Locate the cell with the specified text and output its (X, Y) center coordinate. 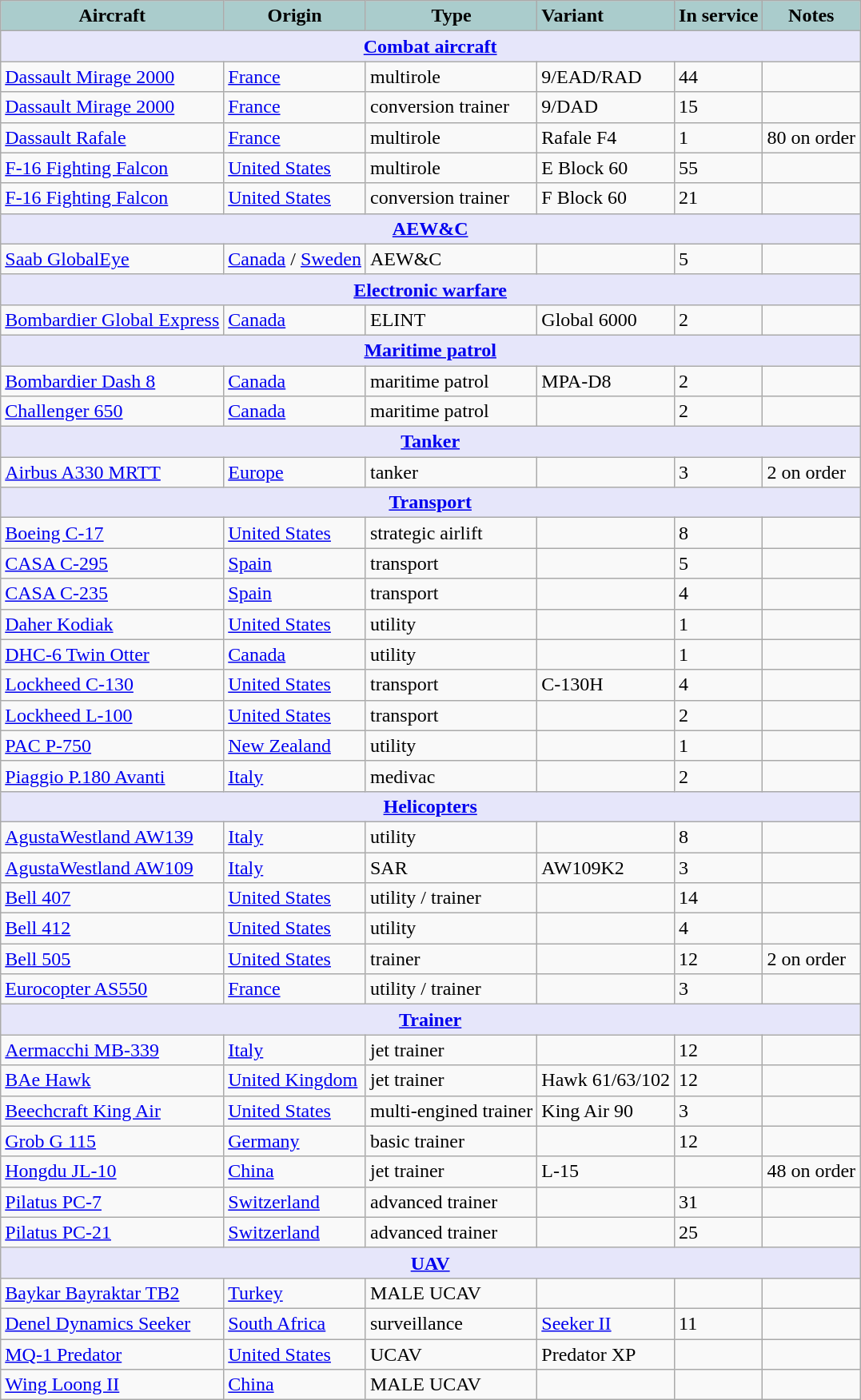
Baykar Bayraktar TB2 (112, 1293)
9/EAD/RAD (606, 77)
multi-engined trainer (451, 1111)
Pilatus PC-21 (112, 1232)
Tanker (430, 442)
Aircraft (112, 16)
Seeker II (606, 1323)
Airbus A330 MRTT (112, 472)
L-15 (606, 1171)
Bell 412 (112, 929)
48 on order (811, 1171)
BAe Hawk (112, 1080)
Bombardier Global Express (112, 320)
AgustaWestland AW139 (112, 837)
14 (719, 898)
AgustaWestland AW109 (112, 867)
Helicopters (430, 806)
Notes (811, 16)
Piaggio P.180 Avanti (112, 776)
New Zealand (295, 746)
Europe (295, 472)
Beechcraft King Air (112, 1111)
Turkey (295, 1293)
Predator XP (606, 1354)
PAC P-750 (112, 746)
Maritime patrol (430, 350)
Lockheed C-130 (112, 685)
55 (719, 168)
80 on order (811, 137)
In service (719, 16)
Boeing C-17 (112, 533)
Eurocopter AS550 (112, 989)
tanker (451, 472)
Bombardier Dash 8 (112, 381)
ELINT (451, 320)
Wing Loong II (112, 1385)
F Block 60 (606, 198)
44 (719, 77)
MPA-D8 (606, 381)
Saab GlobalEye (112, 259)
Transport (430, 503)
medivac (451, 776)
Lockheed L-100 (112, 715)
Daher Kodiak (112, 624)
CASA C-295 (112, 563)
surveillance (451, 1323)
9/DAD (606, 107)
UAV (430, 1263)
Grob G 115 (112, 1141)
Hawk 61/63/102 (606, 1080)
Challenger 650 (112, 412)
Type (451, 16)
Dassault Rafale (112, 137)
Electronic warfare (430, 289)
Pilatus PC-7 (112, 1202)
basic trainer (451, 1141)
Denel Dynamics Seeker (112, 1323)
Germany (295, 1141)
15 (719, 107)
Aermacchi MB-339 (112, 1050)
trainer (451, 959)
Bell 407 (112, 898)
CASA C-235 (112, 594)
Hongdu JL-10 (112, 1171)
Global 6000 (606, 320)
31 (719, 1202)
SAR (451, 867)
Combat aircraft (430, 46)
Trainer (430, 1020)
DHC-6 Twin Otter (112, 654)
UCAV (451, 1354)
C-130H (606, 685)
21 (719, 198)
South Africa (295, 1323)
E Block 60 (606, 168)
MQ-1 Predator (112, 1354)
Variant (606, 16)
United Kingdom (295, 1080)
25 (719, 1232)
AW109K2 (606, 867)
11 (719, 1323)
Rafale F4 (606, 137)
Origin (295, 16)
King Air 90 (606, 1111)
strategic airlift (451, 533)
Canada / Sweden (295, 259)
Bell 505 (112, 959)
